Extract the [X, Y] coordinate from the center of the cell holding the provided text.  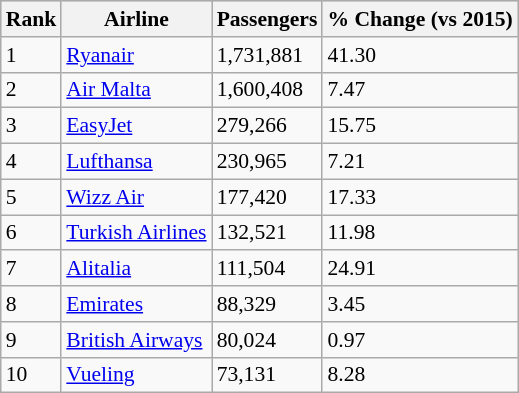
6 [32, 233]
Wizz Air [136, 197]
2 [32, 90]
7 [32, 269]
5 [32, 197]
British Airways [136, 340]
8 [32, 304]
80,024 [268, 340]
177,420 [268, 197]
% Change (vs 2015) [420, 19]
17.33 [420, 197]
Turkish Airlines [136, 233]
73,131 [268, 375]
EasyJet [136, 126]
Airline [136, 19]
Rank [32, 19]
1,600,408 [268, 90]
15.75 [420, 126]
Vueling [136, 375]
7.47 [420, 90]
88,329 [268, 304]
41.30 [420, 55]
Ryanair [136, 55]
1,731,881 [268, 55]
24.91 [420, 269]
Emirates [136, 304]
0.97 [420, 340]
7.21 [420, 162]
132,521 [268, 233]
4 [32, 162]
230,965 [268, 162]
111,504 [268, 269]
Alitalia [136, 269]
9 [32, 340]
10 [32, 375]
1 [32, 55]
Air Malta [136, 90]
3.45 [420, 304]
Passengers [268, 19]
279,266 [268, 126]
3 [32, 126]
8.28 [420, 375]
11.98 [420, 233]
Lufthansa [136, 162]
